Output the (x, y) coordinate of the center of the cell containing the given text.  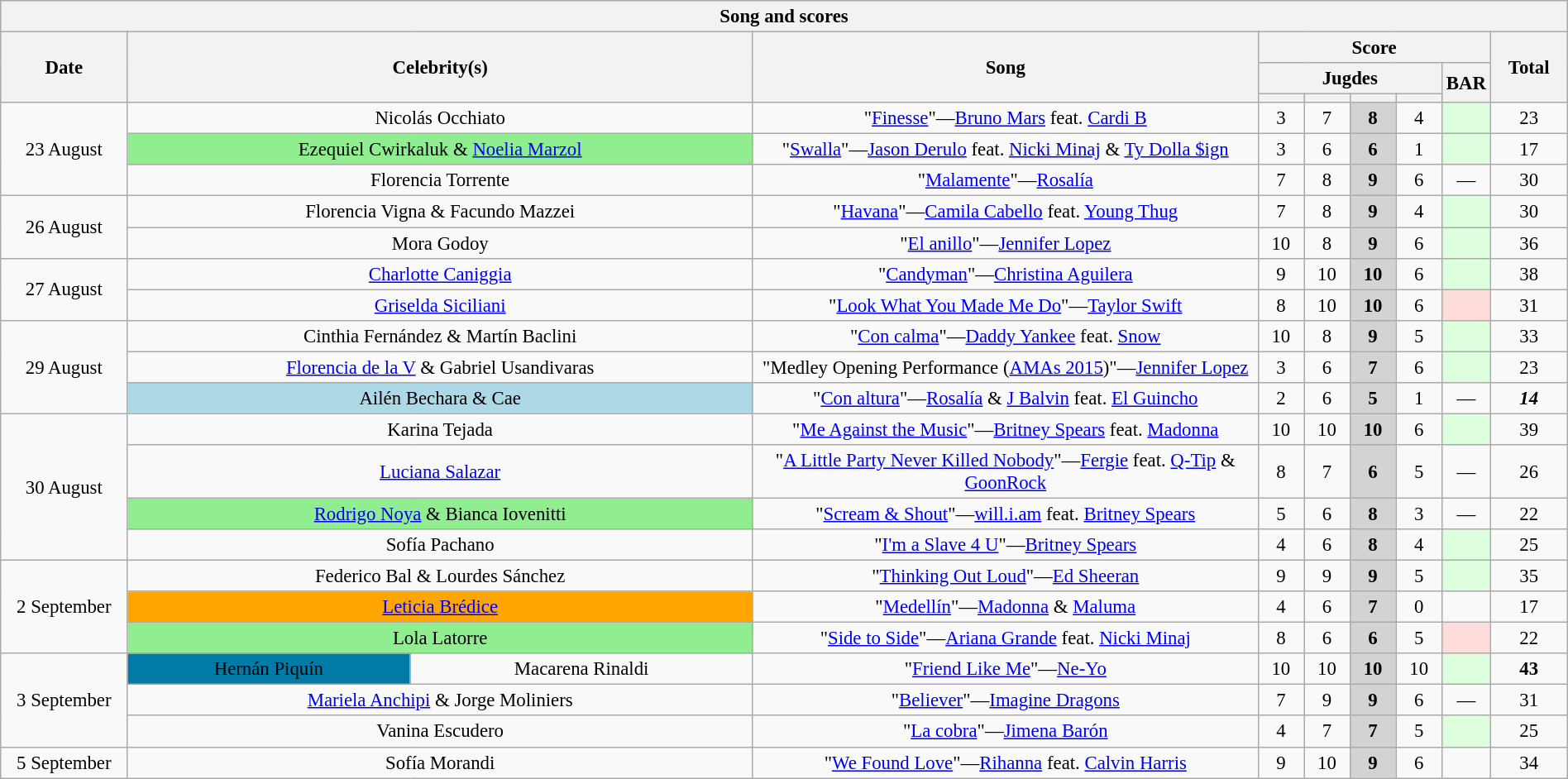
BAR (1465, 83)
5 September (65, 762)
Lola Latorre (440, 638)
Cinthia Fernández & Martín Baclini (440, 336)
Date (65, 68)
39 (1528, 429)
"We Found Love"—Rihanna feat. Calvin Harris (1006, 762)
"I'm a Slave 4 U"—Britney Spears (1006, 545)
Sofía Morandi (440, 762)
"La cobra"—Jimena Barón (1006, 732)
Florencia Vigna & Facundo Mazzei (440, 212)
3 September (65, 700)
2 (1281, 399)
2 September (65, 607)
Sofía Pachano (440, 545)
0 (1419, 607)
43 (1528, 669)
33 (1528, 336)
"El anillo"—Jennifer Lopez (1006, 243)
26 August (65, 227)
38 (1528, 274)
23 August (65, 149)
34 (1528, 762)
Nicolás Occhiato (440, 118)
36 (1528, 243)
Federico Bal & Lourdes Sánchez (440, 576)
Macarena Rinaldi (582, 669)
35 (1528, 576)
Jugdes (1350, 79)
"Side to Side"—Ariana Grande feat. Nicki Minaj (1006, 638)
Ezequiel Cwirkaluk & Noelia Marzol (440, 150)
Charlotte Caniggia (440, 274)
"A Little Party Never Killed Nobody"—Fergie feat. Q-Tip & GoonRock (1006, 471)
"Swalla"—Jason Derulo feat. Nicki Minaj & Ty Dolla $ign (1006, 150)
"Con calma"—Daddy Yankee feat. Snow (1006, 336)
Score (1374, 48)
Florencia Torrente (440, 181)
Mora Godoy (440, 243)
"Havana"—Camila Cabello feat. Young Thug (1006, 212)
Ailén Bechara & Cae (440, 399)
"Believer"—Imagine Dragons (1006, 700)
Luciana Salazar (440, 471)
29 August (65, 367)
Griselda Siciliani (440, 305)
Hernán Piquín (269, 669)
"Me Against the Music"—Britney Spears feat. Madonna (1006, 429)
Vanina Escudero (440, 732)
"Medellín"—Madonna & Maluma (1006, 607)
"Scream & Shout"—will.i.am feat. Britney Spears (1006, 514)
"Medley Opening Performance (AMAs 2015)"—Jennifer Lopez (1006, 367)
Celebrity(s) (440, 68)
Total (1528, 68)
26 (1528, 471)
Song and scores (784, 17)
"Look What You Made Me Do"—Taylor Swift (1006, 305)
14 (1528, 399)
27 August (65, 289)
Karina Tejada (440, 429)
Leticia Brédice (440, 607)
"Friend Like Me"—Ne-Yo (1006, 669)
Mariela Anchipi & Jorge Moliniers (440, 700)
"Thinking Out Loud"—Ed Sheeran (1006, 576)
"Finesse"—Bruno Mars feat. Cardi B (1006, 118)
Florencia de la V & Gabriel Usandivaras (440, 367)
"Candyman"—Christina Aguilera (1006, 274)
"Malamente"—Rosalía (1006, 181)
30 August (65, 486)
Song (1006, 68)
Rodrigo Noya & Bianca Iovenitti (440, 514)
"Con altura"—Rosalía & J Balvin feat. El Guincho (1006, 399)
